Return [X, Y] of the center of cell containing provided text 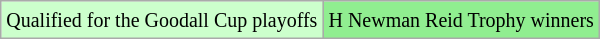
H Newman Reid Trophy winners [462, 20]
Qualified for the Goodall Cup playoffs [162, 20]
